Return [X, Y] of the center of cell containing provided text 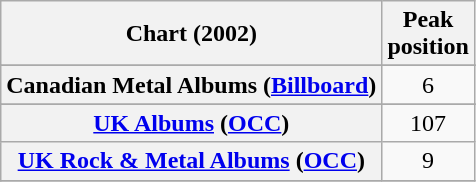
9 [428, 161]
UK Rock & Metal Albums (OCC) [192, 161]
Peakposition [428, 34]
107 [428, 123]
Canadian Metal Albums (Billboard) [192, 85]
Chart (2002) [192, 34]
UK Albums (OCC) [192, 123]
6 [428, 85]
